From the cell containing the given text, extract its center point as (X, Y) coordinate. 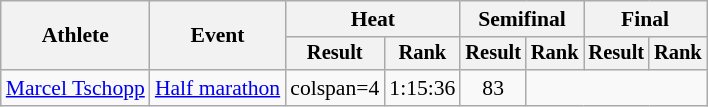
1:15:36 (422, 88)
Event (218, 36)
83 (493, 88)
Semifinal (522, 19)
Athlete (76, 36)
Final (646, 19)
Half marathon (218, 88)
Heat (372, 19)
colspan=4 (334, 88)
Marcel Tschopp (76, 88)
